For the text-containing cell, return its midpoint in (x, y) coordinate format. 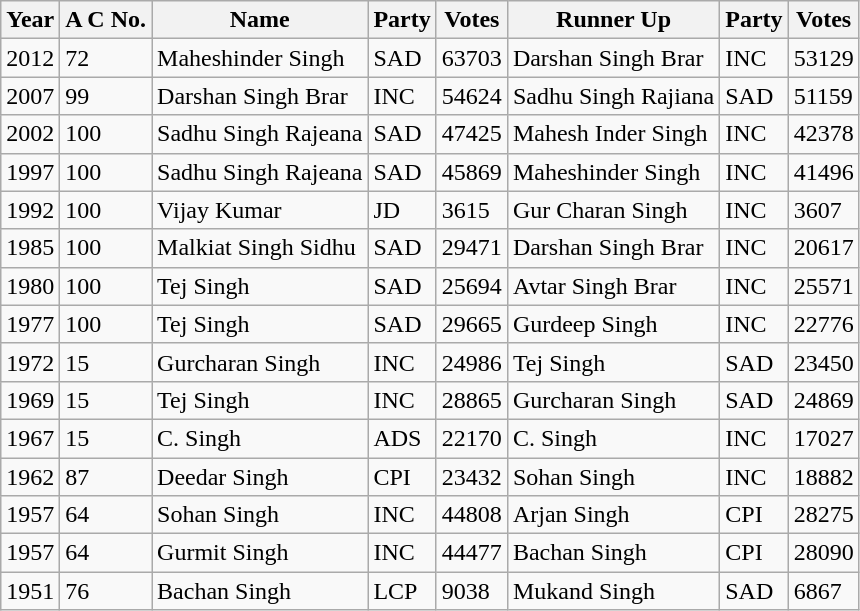
45869 (472, 172)
72 (106, 58)
Name (260, 20)
Deedar Singh (260, 477)
ADS (402, 438)
29471 (472, 248)
Gurdeep Singh (613, 324)
28865 (472, 400)
22776 (824, 324)
Vijay Kumar (260, 210)
87 (106, 477)
63703 (472, 58)
Runner Up (613, 20)
22170 (472, 438)
24986 (472, 362)
24869 (824, 400)
41496 (824, 172)
Sadhu Singh Rajiana (613, 96)
29665 (472, 324)
1977 (30, 324)
Year (30, 20)
20617 (824, 248)
1980 (30, 286)
1969 (30, 400)
76 (106, 591)
Mahesh Inder Singh (613, 134)
44477 (472, 553)
17027 (824, 438)
51159 (824, 96)
23450 (824, 362)
1962 (30, 477)
28275 (824, 515)
25571 (824, 286)
Gur Charan Singh (613, 210)
Arjan Singh (613, 515)
3615 (472, 210)
1951 (30, 591)
2002 (30, 134)
LCP (402, 591)
JD (402, 210)
2012 (30, 58)
44808 (472, 515)
2007 (30, 96)
Malkiat Singh Sidhu (260, 248)
25694 (472, 286)
47425 (472, 134)
9038 (472, 591)
1992 (30, 210)
42378 (824, 134)
18882 (824, 477)
6867 (824, 591)
1997 (30, 172)
53129 (824, 58)
3607 (824, 210)
Mukand Singh (613, 591)
Avtar Singh Brar (613, 286)
1967 (30, 438)
1972 (30, 362)
28090 (824, 553)
54624 (472, 96)
1985 (30, 248)
A C No. (106, 20)
99 (106, 96)
23432 (472, 477)
Gurmit Singh (260, 553)
